Scan for the cell matching the given text and deliver its [x, y] coordinate at center. 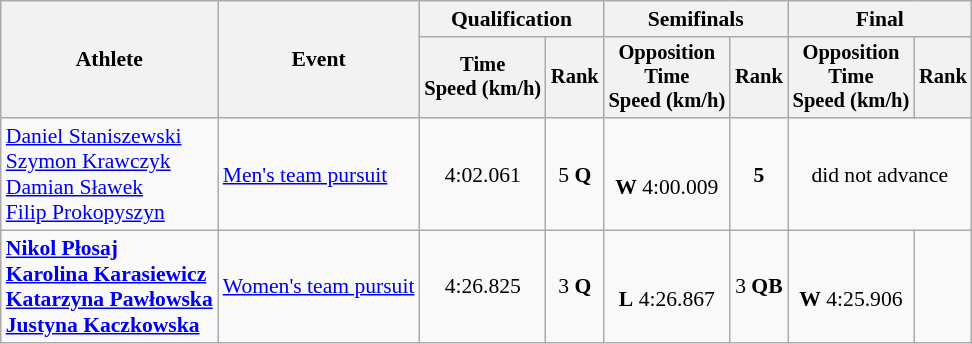
5 Q [575, 174]
4:02.061 [482, 174]
3 QB [759, 287]
L 4:26.867 [668, 287]
did not advance [880, 174]
Nikol PłosajKarolina KarasiewiczKatarzyna PawłowskaJustyna Kaczkowska [110, 287]
Men's team pursuit [319, 174]
Final [880, 19]
Qualification [511, 19]
Athlete [110, 60]
Women's team pursuit [319, 287]
4:26.825 [482, 287]
Daniel StaniszewskiSzymon KrawczykDamian SławekFilip Prokopyszyn [110, 174]
Event [319, 60]
W 4:00.009 [668, 174]
Semifinals [696, 19]
3 Q [575, 287]
5 [759, 174]
W 4:25.906 [852, 287]
TimeSpeed (km/h) [482, 78]
